Return the [x, y] coordinate for the center point of the cell that contains the specified text.  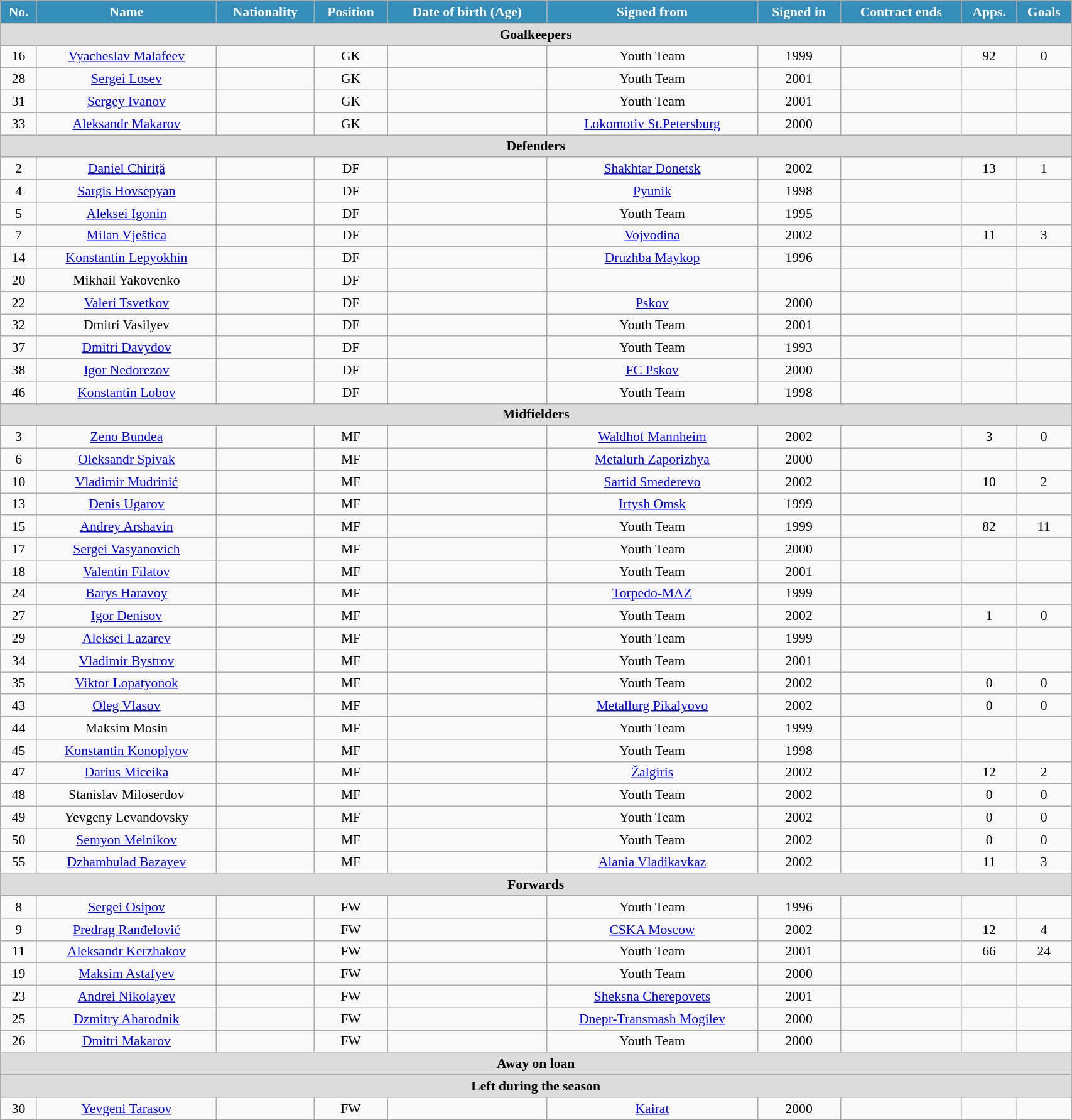
Dnepr-Transmash Mogilev [652, 1019]
6 [19, 460]
Metallurg Pikalyovo [652, 706]
Vyacheslav Malafeev [126, 57]
Oleksandr Spivak [126, 460]
Shakhtar Donetsk [652, 169]
16 [19, 57]
Dzmitry Aharodnik [126, 1019]
Konstantin Lobov [126, 393]
FC Pskov [652, 370]
Darius Miceika [126, 773]
Apps. [989, 12]
27 [19, 616]
17 [19, 549]
Defenders [536, 146]
5 [19, 214]
Daniel Chiriță [126, 169]
Aleksei Lazarev [126, 639]
Denis Ugarov [126, 504]
50 [19, 840]
Predrag Ranđelović [126, 930]
Viktor Lopatyonok [126, 683]
Forwards [536, 885]
Valentin Filatov [126, 572]
8 [19, 907]
Aleksandr Makarov [126, 124]
22 [19, 303]
Vojvodina [652, 236]
29 [19, 639]
Dmitri Davydov [126, 348]
Sargis Hovsepyan [126, 191]
Vladimir Bystrov [126, 661]
Sergei Losev [126, 79]
33 [19, 124]
Sergei Vasyanovich [126, 549]
Kairat [652, 1109]
Position [350, 12]
66 [989, 952]
Midfielders [536, 415]
46 [19, 393]
Aleksei Igonin [126, 214]
31 [19, 102]
Torpedo-MAZ [652, 594]
34 [19, 661]
Yevgeni Tarasov [126, 1109]
Yevgeny Levandovsky [126, 818]
35 [19, 683]
Irtysh Omsk [652, 504]
92 [989, 57]
32 [19, 325]
Signed from [652, 12]
Contract ends [901, 12]
14 [19, 258]
Valeri Tsvetkov [126, 303]
Aleksandr Kerzhakov [126, 952]
Milan Vještica [126, 236]
1993 [799, 348]
Igor Denisov [126, 616]
Date of birth (Age) [467, 12]
47 [19, 773]
38 [19, 370]
Žalgiris [652, 773]
Mikhail Yakovenko [126, 281]
37 [19, 348]
Metalurh Zaporizhya [652, 460]
Vladimir Mudrinić [126, 482]
No. [19, 12]
Dmitri Vasilyev [126, 325]
Dmitri Makarov [126, 1041]
25 [19, 1019]
Konstantin Konoplyov [126, 751]
Nationality [265, 12]
82 [989, 527]
45 [19, 751]
Semyon Melnikov [126, 840]
Konstantin Lepyokhin [126, 258]
9 [19, 930]
Sheksna Cherepovets [652, 997]
1995 [799, 214]
Name [126, 12]
Signed in [799, 12]
20 [19, 281]
30 [19, 1109]
Zeno Bundea [126, 437]
Dzhambulad Bazayev [126, 862]
Barys Haravoy [126, 594]
Pyunik [652, 191]
Maksim Mosin [126, 728]
CSKA Moscow [652, 930]
Pskov [652, 303]
49 [19, 818]
Andrey Arshavin [126, 527]
7 [19, 236]
Sergei Osipov [126, 907]
19 [19, 974]
Sergey Ivanov [126, 102]
23 [19, 997]
28 [19, 79]
Oleg Vlasov [126, 706]
18 [19, 572]
44 [19, 728]
48 [19, 795]
43 [19, 706]
Waldhof Mannheim [652, 437]
Igor Nedorezov [126, 370]
55 [19, 862]
Sartid Smederevo [652, 482]
Goals [1044, 12]
Lokomotiv St.Petersburg [652, 124]
15 [19, 527]
Druzhba Maykop [652, 258]
Stanislav Miloserdov [126, 795]
Alania Vladikavkaz [652, 862]
Left during the season [536, 1086]
Maksim Astafyev [126, 974]
26 [19, 1041]
Goalkeepers [536, 35]
Andrei Nikolayev [126, 997]
Away on loan [536, 1064]
